Capture the cell that displays the provided text and extract its [x, y] central coordinate. 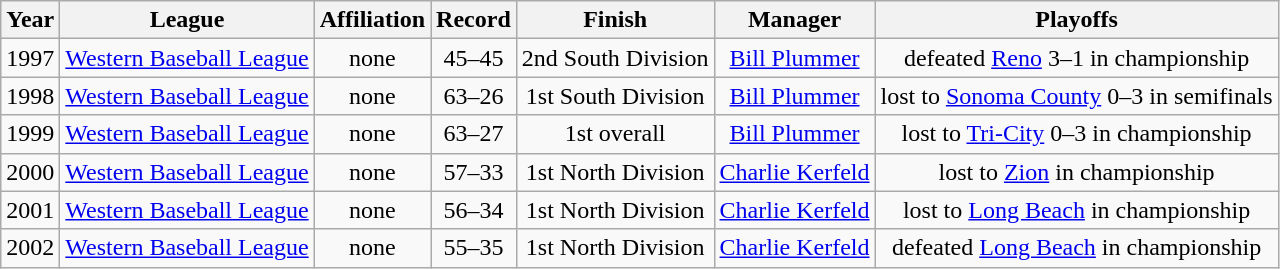
Record [474, 20]
defeated Reno 3–1 in championship [1076, 58]
defeated Long Beach in championship [1076, 248]
Manager [794, 20]
1999 [30, 134]
1997 [30, 58]
Year [30, 20]
2001 [30, 210]
Affiliation [372, 20]
2nd South Division [615, 58]
63–26 [474, 96]
57–33 [474, 172]
45–45 [474, 58]
League [187, 20]
Finish [615, 20]
2002 [30, 248]
lost to Long Beach in championship [1076, 210]
lost to Sonoma County 0–3 in semifinals [1076, 96]
55–35 [474, 248]
lost to Zion in championship [1076, 172]
1st South Division [615, 96]
2000 [30, 172]
63–27 [474, 134]
lost to Tri-City 0–3 in championship [1076, 134]
56–34 [474, 210]
Playoffs [1076, 20]
1st overall [615, 134]
1998 [30, 96]
